Find where the given text appears and provide that cell's center as [x, y] coordinate. 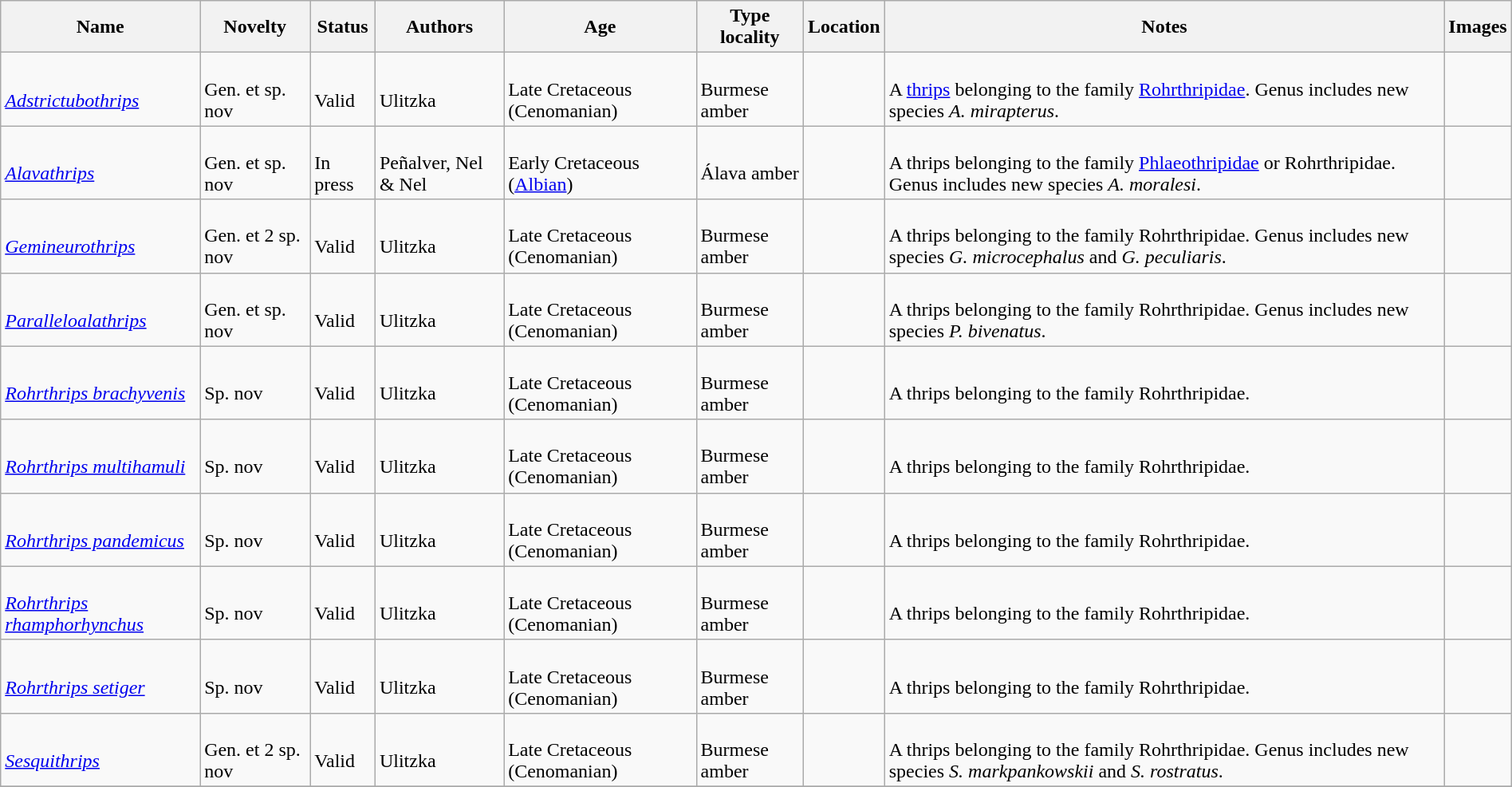
Location [844, 27]
Rohrthrips rhamphorhynchus [100, 603]
Age [600, 27]
Novelty [255, 27]
A thrips belonging to the family Rohrthripidae. Genus includes new species S. markpankowskii and S. rostratus. [1164, 750]
Notes [1164, 27]
Peñalver, Nel & Nel [439, 163]
Authors [439, 27]
Images [1478, 27]
Gemineurothrips [100, 236]
Sesquithrips [100, 750]
Rohrthrips pandemicus [100, 529]
Alavathrips [100, 163]
Name [100, 27]
A thrips belonging to the family Rohrthripidae. Genus includes new species P. bivenatus. [1164, 309]
A thrips belonging to the family Phlaeothripidae or Rohrthripidae. Genus includes new species A. moralesi. [1164, 163]
Status [343, 27]
Early Cretaceous (Albian) [600, 163]
Álava amber [750, 163]
Rohrthrips setiger [100, 676]
Paralleloalathrips [100, 309]
In press [343, 163]
A thrips belonging to the family Rohrthripidae. Genus includes new species G. microcephalus and G. peculiaris. [1164, 236]
A thrips belonging to the family Rohrthripidae. Genus includes new species A. mirapterus. [1164, 89]
Adstrictubothrips [100, 89]
Rohrthrips multihamuli [100, 456]
Type locality [750, 27]
Rohrthrips brachyvenis [100, 383]
